From the cell containing the given text, extract its center point as [X, Y] coordinate. 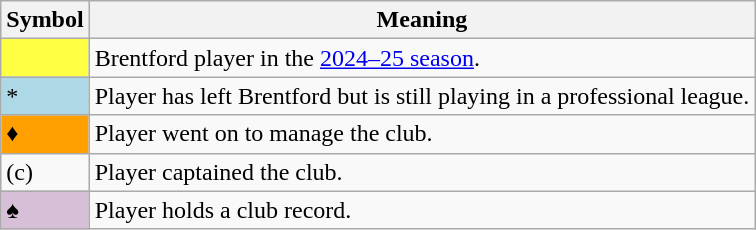
* [45, 96]
Brentford player in the 2024–25 season. [422, 58]
Meaning [422, 20]
♦ [45, 134]
Symbol [45, 20]
♠ [45, 210]
Player went on to manage the club. [422, 134]
Player has left Brentford but is still playing in a professional league. [422, 96]
(c) [45, 172]
Player captained the club. [422, 172]
Player holds a club record. [422, 210]
